Scan for the cell matching the given text and deliver its [X, Y] coordinate at center. 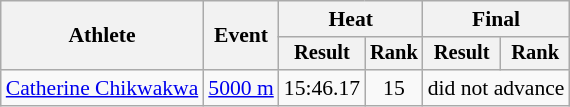
15 [394, 88]
5000 m [240, 88]
15:46.17 [322, 88]
Final [496, 19]
Heat [351, 19]
Athlete [102, 36]
did not advance [496, 88]
Event [240, 36]
Catherine Chikwakwa [102, 88]
